Locate the cell with the specified text and output its (x, y) center coordinate. 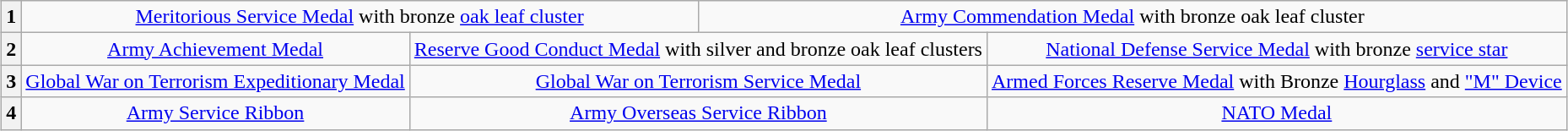
Armed Forces Reserve Medal with Bronze Hourglass and "M" Device (1276, 81)
Reserve Good Conduct Medal with silver and bronze oak leaf clusters (698, 49)
3 (12, 81)
Global War on Terrorism Service Medal (698, 81)
Meritorious Service Medal with bronze oak leaf cluster (360, 17)
Army Achievement Medal (215, 49)
NATO Medal (1276, 113)
Army Commendation Medal with bronze oak leaf cluster (1133, 17)
Army Service Ribbon (215, 113)
2 (12, 49)
Global War on Terrorism Expeditionary Medal (215, 81)
4 (12, 113)
Army Overseas Service Ribbon (698, 113)
National Defense Service Medal with bronze service star (1276, 49)
1 (12, 17)
